Search for the cell housing the specified text and yield its [X, Y] center coordinate. 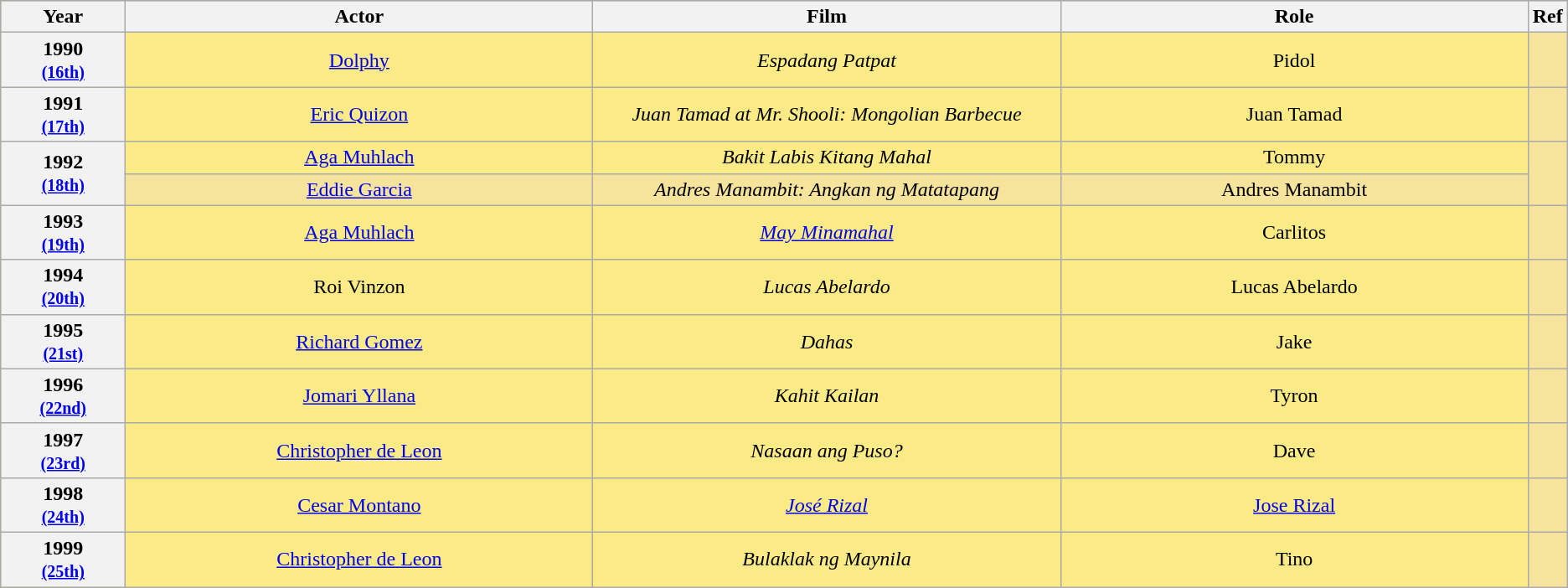
Dolphy [359, 60]
1992 (18th) [64, 173]
Roi Vinzon [359, 286]
Film [827, 17]
1994 (20th) [64, 286]
1990 (16th) [64, 60]
1999 (25th) [64, 560]
Bakit Labis Kitang Mahal [827, 157]
Ref [1548, 17]
Andres Manambit [1294, 189]
1998 (24th) [64, 504]
Dahas [827, 342]
1993 (19th) [64, 233]
May Minamahal [827, 233]
Cesar Montano [359, 504]
Role [1294, 17]
Andres Manambit: Angkan ng Matatapang [827, 189]
Tyron [1294, 395]
Juan Tamad at Mr. Shooli: Mongolian Barbecue [827, 114]
Juan Tamad [1294, 114]
Jake [1294, 342]
Tommy [1294, 157]
Jomari Yllana [359, 395]
Year [64, 17]
Eric Quizon [359, 114]
Eddie Garcia [359, 189]
Carlitos [1294, 233]
José Rizal [827, 504]
1995 (21st) [64, 342]
Nasaan ang Puso? [827, 451]
Richard Gomez [359, 342]
1997 (23rd) [64, 451]
1996 (22nd) [64, 395]
Actor [359, 17]
Espadang Patpat [827, 60]
Tino [1294, 560]
1991 (17th) [64, 114]
Jose Rizal [1294, 504]
Bulaklak ng Maynila [827, 560]
Kahit Kailan [827, 395]
Pidol [1294, 60]
Dave [1294, 451]
